Capture the cell that displays the provided text and extract its (x, y) central coordinate. 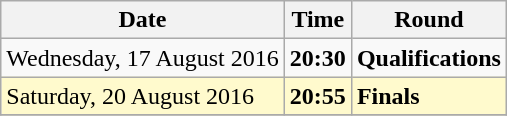
20:30 (318, 58)
Qualifications (428, 58)
Date (143, 20)
Time (318, 20)
Finals (428, 96)
Wednesday, 17 August 2016 (143, 58)
Saturday, 20 August 2016 (143, 96)
Round (428, 20)
20:55 (318, 96)
